Return [X, Y] of the center of cell containing provided text 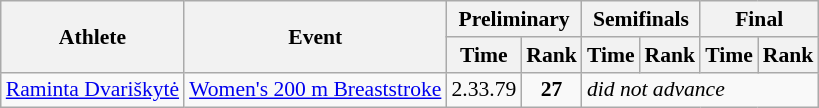
did not advance [700, 90]
2.33.79 [484, 90]
Preliminary [514, 19]
27 [552, 90]
Final [759, 19]
Semifinals [641, 19]
Raminta Dvariškytė [92, 90]
Women's 200 m Breaststroke [315, 90]
Athlete [92, 36]
Event [315, 36]
